Pinpoint the cell where the given text exists, returning its [x, y] midpoint coordinate. 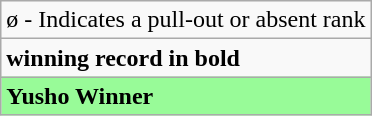
Yusho Winner [186, 96]
winning record in bold [186, 58]
ø - Indicates a pull-out or absent rank [186, 20]
